Locate the cell with the specified text and output its [X, Y] center coordinate. 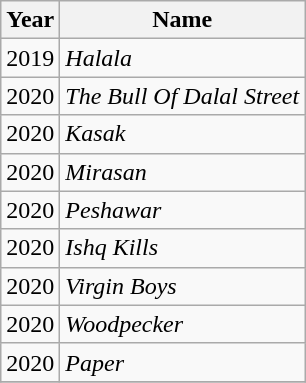
Halala [182, 58]
Kasak [182, 134]
Mirasan [182, 172]
2019 [30, 58]
Ishq Kills [182, 248]
Virgin Boys [182, 286]
Peshawar [182, 210]
Paper [182, 362]
The Bull Of Dalal Street [182, 96]
Woodpecker [182, 324]
Year [30, 20]
Name [182, 20]
